Identify which cell holds the provided text, then report its [X, Y] central coordinate. 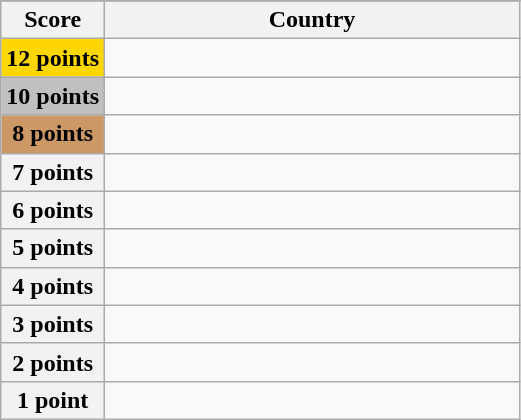
5 points [53, 248]
7 points [53, 172]
6 points [53, 210]
12 points [53, 58]
1 point [53, 400]
2 points [53, 362]
Score [53, 20]
8 points [53, 134]
Country [312, 20]
3 points [53, 324]
4 points [53, 286]
10 points [53, 96]
